For the text-containing cell, return its midpoint in [x, y] coordinate format. 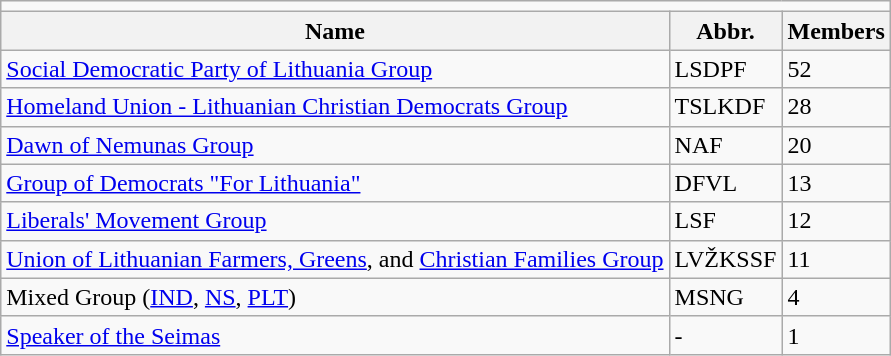
Members [836, 31]
Dawn of Nemunas Group [335, 145]
Name [335, 31]
LVŽKSSF [726, 259]
Social Democratic Party of Lithuania Group [335, 69]
Union of Lithuanian Farmers, Greens, and Christian Families Group [335, 259]
Group of Democrats "For Lithuania" [335, 183]
12 [836, 221]
NAF [726, 145]
52 [836, 69]
13 [836, 183]
DFVL [726, 183]
Mixed Group (IND, NS, PLT) [335, 297]
Abbr. [726, 31]
4 [836, 297]
11 [836, 259]
LSDPF [726, 69]
Liberals' Movement Group [335, 221]
LSF [726, 221]
Homeland Union - Lithuanian Christian Democrats Group [335, 107]
- [726, 335]
20 [836, 145]
1 [836, 335]
Speaker of the Seimas [335, 335]
28 [836, 107]
TSLKDF [726, 107]
MSNG [726, 297]
